Extract the (X, Y) coordinate from the center of the cell holding the provided text.  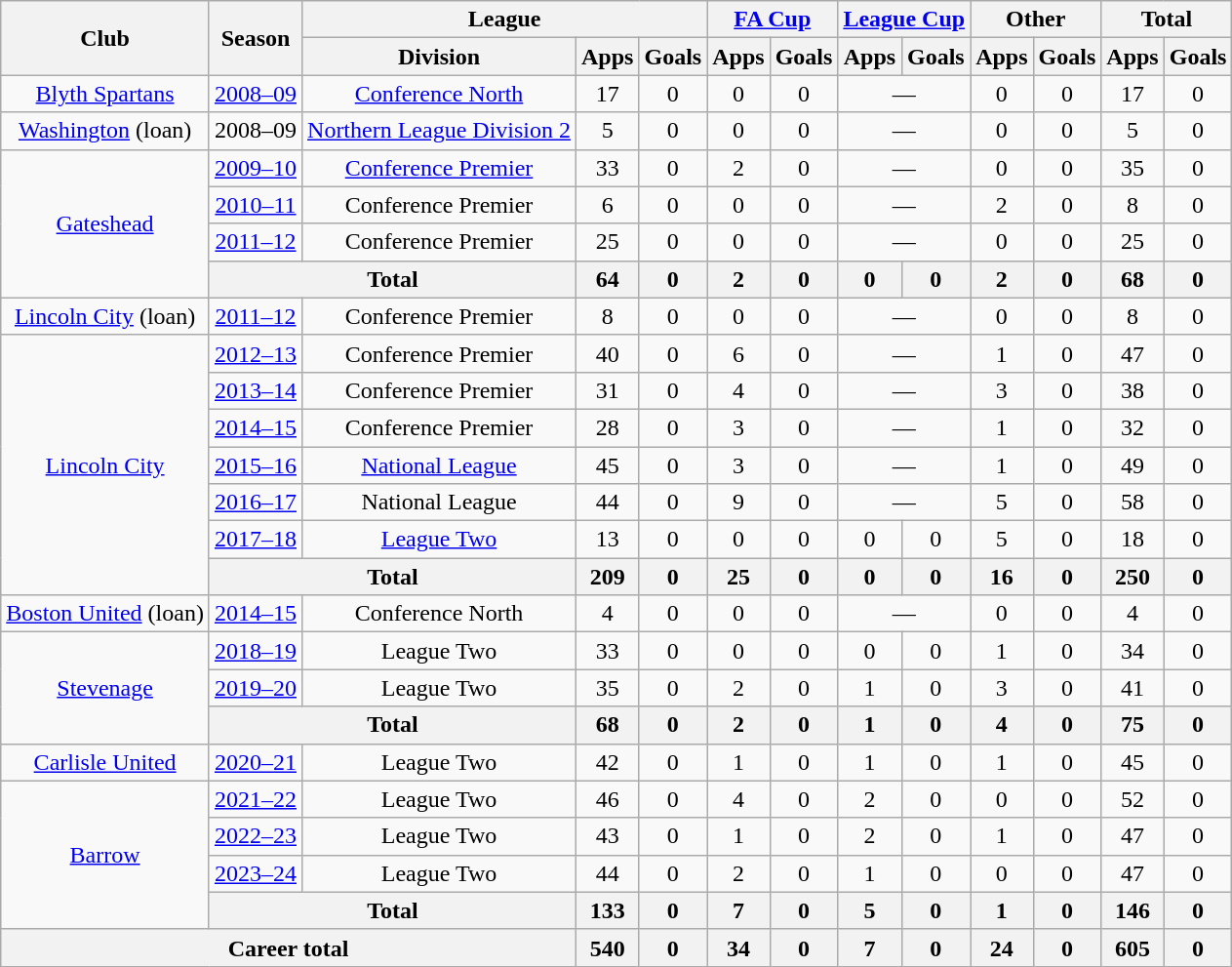
52 (1133, 799)
16 (1002, 577)
64 (608, 279)
28 (608, 427)
58 (1133, 503)
2019–20 (256, 688)
9 (738, 503)
Lincoln City (105, 464)
43 (608, 836)
133 (608, 910)
2013–14 (256, 390)
Gateshead (105, 223)
Boston United (loan) (105, 614)
Washington (loan) (105, 131)
605 (1133, 947)
2016–17 (256, 503)
146 (1133, 910)
2020–21 (256, 762)
Carlisle United (105, 762)
Barrow (105, 855)
38 (1133, 390)
Club (105, 38)
2015–16 (256, 465)
42 (608, 762)
49 (1133, 465)
2022–23 (256, 836)
Season (256, 38)
209 (608, 577)
24 (1002, 947)
46 (608, 799)
FA Cup (773, 20)
32 (1133, 427)
13 (608, 540)
75 (1133, 725)
Other (1036, 20)
2017–18 (256, 540)
540 (608, 947)
250 (1133, 577)
Northern League Division 2 (439, 131)
40 (608, 353)
Career total (289, 947)
31 (608, 390)
18 (1133, 540)
2023–24 (256, 873)
2021–22 (256, 799)
2009–10 (256, 168)
Division (439, 57)
League Cup (904, 20)
2010–11 (256, 205)
Stevenage (105, 688)
Lincoln City (loan) (105, 316)
Blyth Spartans (105, 94)
41 (1133, 688)
2018–19 (256, 651)
2012–13 (256, 353)
League (505, 20)
